Return the (x, y) coordinate for the center point of the cell that contains the specified text.  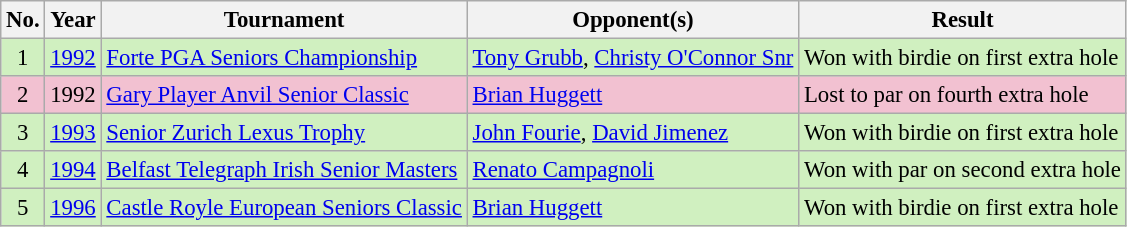
1996 (73, 208)
Opponent(s) (632, 20)
1994 (73, 170)
Renato Campagnoli (632, 170)
5 (23, 208)
Belfast Telegraph Irish Senior Masters (284, 170)
John Fourie, David Jimenez (632, 133)
Lost to par on fourth extra hole (963, 95)
Gary Player Anvil Senior Classic (284, 95)
Castle Royle European Seniors Classic (284, 208)
1993 (73, 133)
2 (23, 95)
Result (963, 20)
Tournament (284, 20)
Forte PGA Seniors Championship (284, 58)
1 (23, 58)
Won with par on second extra hole (963, 170)
3 (23, 133)
Tony Grubb, Christy O'Connor Snr (632, 58)
Year (73, 20)
No. (23, 20)
4 (23, 170)
Senior Zurich Lexus Trophy (284, 133)
